From the cell containing the given text, extract its center point as [X, Y] coordinate. 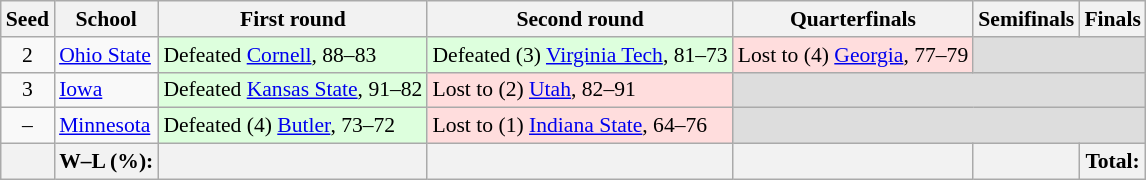
First round [292, 19]
Seed [28, 19]
School [106, 19]
Semifinals [1026, 19]
Minnesota [106, 126]
Ohio State [106, 55]
W–L (%): [106, 162]
Second round [580, 19]
– [28, 126]
Iowa [106, 90]
2 [28, 55]
Defeated Kansas State, 91–82 [292, 90]
Lost to (4) Georgia, 77–79 [854, 55]
Defeated (4) Butler, 73–72 [292, 126]
Total: [1112, 162]
Finals [1112, 19]
Lost to (1) Indiana State, 64–76 [580, 126]
3 [28, 90]
Quarterfinals [854, 19]
Defeated Cornell, 88–83 [292, 55]
Lost to (2) Utah, 82–91 [580, 90]
Defeated (3) Virginia Tech, 81–73 [580, 55]
